Capture the cell that displays the provided text and extract its (X, Y) central coordinate. 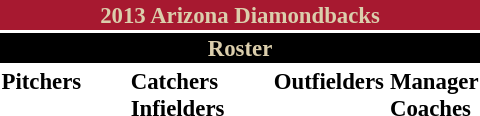
Roster (240, 48)
2013 Arizona Diamondbacks (240, 15)
